Search for the cell housing the specified text and yield its (X, Y) center coordinate. 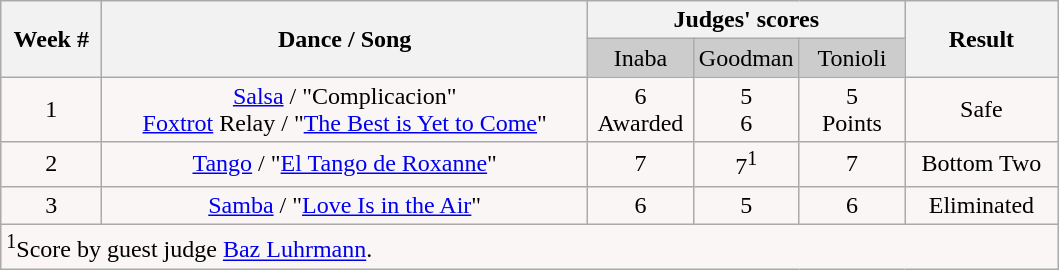
5 Points (852, 110)
Tonioli (852, 58)
Safe (982, 110)
Judges' scores (746, 20)
Dance / Song (345, 39)
71 (746, 164)
Bottom Two (982, 164)
Goodman (746, 58)
6 Awarded (641, 110)
Samba / "Love Is in the Air" (345, 205)
2 (52, 164)
Week # (52, 39)
5 (746, 205)
5 6 (746, 110)
Tango / "El Tango de Roxanne" (345, 164)
1Score by guest judge Baz Luhrmann. (530, 248)
1 (52, 110)
Result (982, 39)
3 (52, 205)
Inaba (641, 58)
Salsa / "Complicacion" Foxtrot Relay / "The Best is Yet to Come" (345, 110)
Eliminated (982, 205)
